Extract the [X, Y] coordinate from the center of the cell holding the provided text.  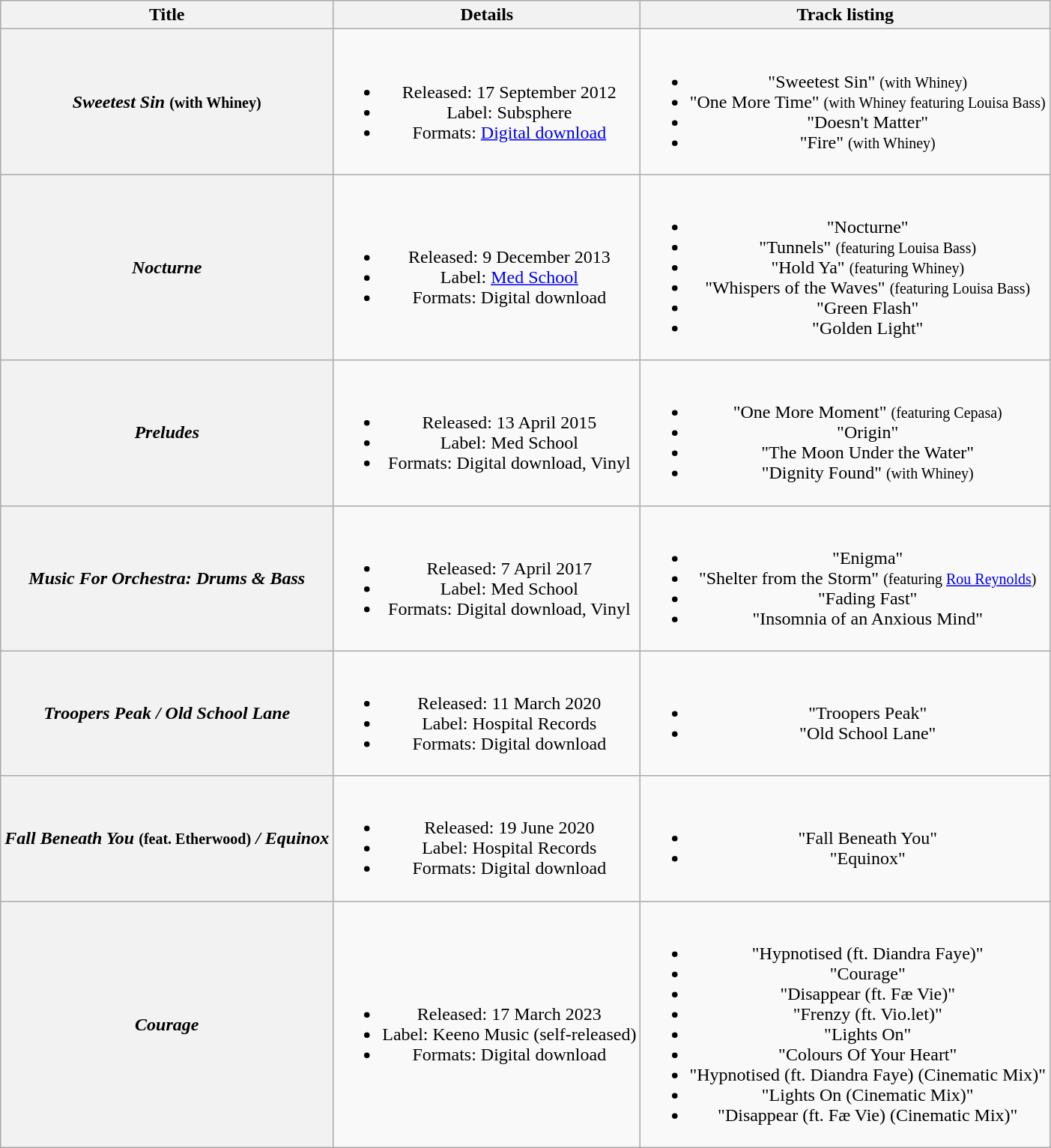
Released: 13 April 2015Label: Med SchoolFormats: Digital download, Vinyl [487, 433]
"Enigma""Shelter from the Storm" (featuring Rou Reynolds)"Fading Fast""Insomnia of an Anxious Mind" [845, 578]
Preludes [167, 433]
Released: 11 March 2020Label: Hospital RecordsFormats: Digital download [487, 713]
Fall Beneath You (feat. Etherwood) / Equinox [167, 839]
"Troopers Peak""Old School Lane" [845, 713]
Troopers Peak / Old School Lane [167, 713]
Courage [167, 1024]
Released: 17 March 2023Label: Keeno Music (self-released)Formats: Digital download [487, 1024]
"Nocturne""Tunnels" (featuring Louisa Bass)"Hold Ya" (featuring Whiney)"Whispers of the Waves" (featuring Louisa Bass)"Green Flash""Golden Light" [845, 267]
Track listing [845, 15]
Released: 19 June 2020Label: Hospital RecordsFormats: Digital download [487, 839]
Released: 9 December 2013Label: Med SchoolFormats: Digital download [487, 267]
Sweetest Sin (with Whiney) [167, 102]
Nocturne [167, 267]
"Sweetest Sin" (with Whiney)"One More Time" (with Whiney featuring Louisa Bass)"Doesn't Matter""Fire" (with Whiney) [845, 102]
"One More Moment" (featuring Cepasa)"Origin""The Moon Under the Water""Dignity Found" (with Whiney) [845, 433]
Details [487, 15]
Music For Orchestra: Drums & Bass [167, 578]
Title [167, 15]
"Fall Beneath You""Equinox" [845, 839]
Released: 17 September 2012Label: SubsphereFormats: Digital download [487, 102]
Released: 7 April 2017Label: Med SchoolFormats: Digital download, Vinyl [487, 578]
